Return [X, Y] of the center of cell containing provided text 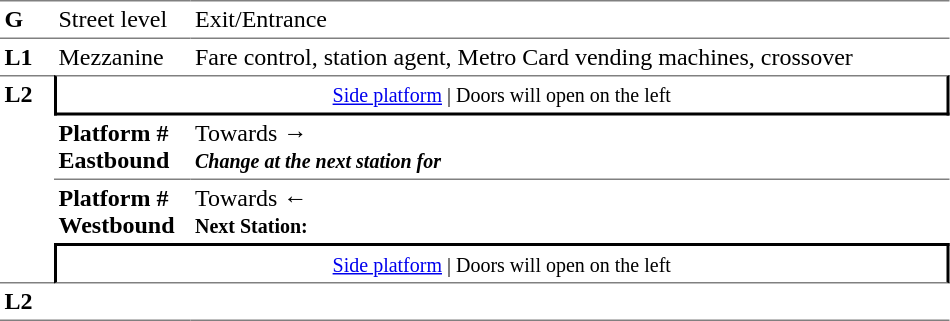
G [27, 20]
Platform #Westbound [122, 212]
Exit/Entrance [570, 20]
Towards → Change at the next station for [570, 148]
Mezzanine [122, 57]
Towards ← Next Station: [570, 212]
Street level [122, 20]
Fare control, station agent, Metro Card vending machines, crossover [570, 57]
L1 [27, 57]
L2 [27, 179]
Platform #Eastbound [122, 148]
